Scan for the cell matching the given text and deliver its (x, y) coordinate at center. 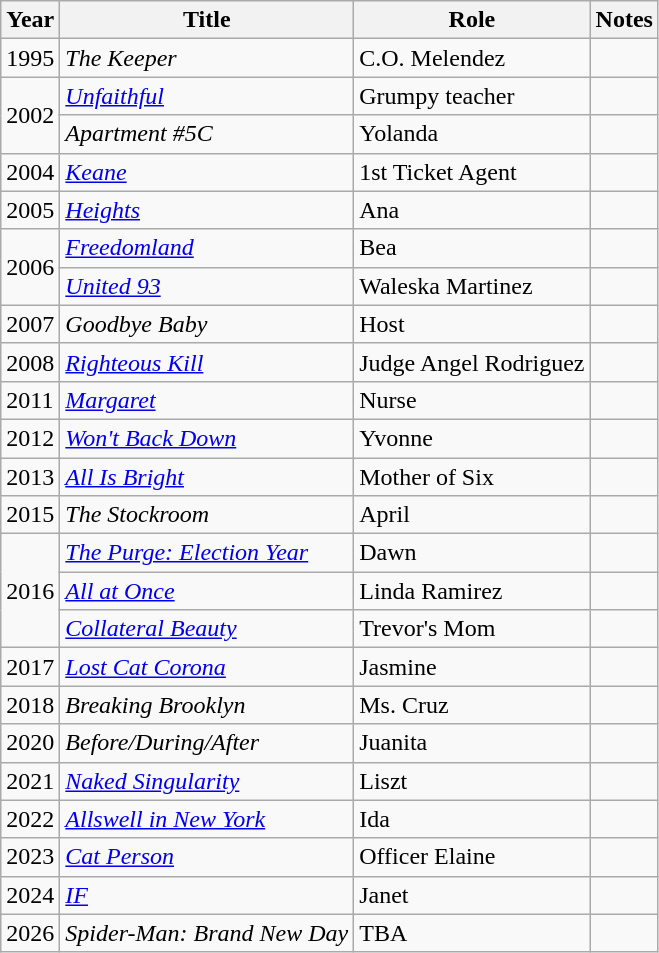
Goodbye Baby (207, 324)
Title (207, 20)
Jasmine (472, 667)
2005 (30, 210)
2012 (30, 438)
2018 (30, 705)
2013 (30, 477)
Ms. Cruz (472, 705)
Janet (472, 895)
Yolanda (472, 134)
Freedomland (207, 248)
Mother of Six (472, 477)
Linda Ramirez (472, 591)
Won't Back Down (207, 438)
All at Once (207, 591)
2004 (30, 172)
2017 (30, 667)
2002 (30, 115)
Ana (472, 210)
The Stockroom (207, 515)
Ida (472, 819)
April (472, 515)
Role (472, 20)
Unfaithful (207, 96)
Bea (472, 248)
2015 (30, 515)
Righteous Kill (207, 362)
Naked Singularity (207, 781)
Collateral Beauty (207, 629)
Keane (207, 172)
Notes (624, 20)
1995 (30, 58)
Grumpy teacher (472, 96)
Spider-Man: Brand New Day (207, 933)
2024 (30, 895)
Liszt (472, 781)
2008 (30, 362)
Trevor's Mom (472, 629)
The Keeper (207, 58)
C.O. Melendez (472, 58)
2023 (30, 857)
Waleska Martinez (472, 286)
Before/During/After (207, 743)
Officer Elaine (472, 857)
2022 (30, 819)
2007 (30, 324)
Host (472, 324)
1st Ticket Agent (472, 172)
2016 (30, 591)
Cat Person (207, 857)
2011 (30, 400)
Juanita (472, 743)
Margaret (207, 400)
Dawn (472, 553)
Yvonne (472, 438)
2006 (30, 267)
Judge Angel Rodriguez (472, 362)
IF (207, 895)
Nurse (472, 400)
The Purge: Election Year (207, 553)
Lost Cat Corona (207, 667)
Apartment #5C (207, 134)
All Is Bright (207, 477)
Heights (207, 210)
Year (30, 20)
TBA (472, 933)
Breaking Brooklyn (207, 705)
United 93 (207, 286)
Allswell in New York (207, 819)
2020 (30, 743)
2026 (30, 933)
2021 (30, 781)
